Output the [X, Y] coordinate of the center of the cell containing the given text.  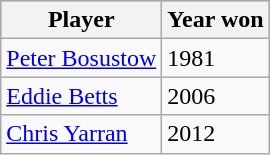
Year won [216, 20]
Player [82, 20]
Eddie Betts [82, 96]
2006 [216, 96]
Peter Bosustow [82, 58]
1981 [216, 58]
Chris Yarran [82, 134]
2012 [216, 134]
